From the cell containing the given text, extract its center point as (X, Y) coordinate. 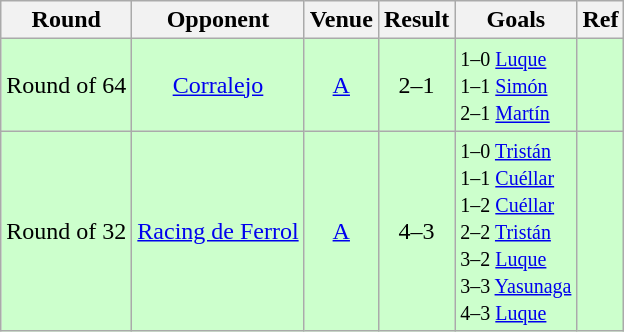
Ref (600, 20)
Round of 64 (66, 85)
Corralejo (218, 85)
Result (416, 20)
Goals (516, 20)
Venue (341, 20)
Round of 32 (66, 231)
Round (66, 20)
4–3 (416, 231)
1–0 Tristán1–1 Cuéllar1–2 Cuéllar2–2 Tristán3–2 Luque3–3 Yasunaga4–3 Luque (516, 231)
Opponent (218, 20)
2–1 (416, 85)
Racing de Ferrol (218, 231)
1–0 Luque1–1 Simón2–1 Martín (516, 85)
